Return [X, Y] of the center of cell containing provided text 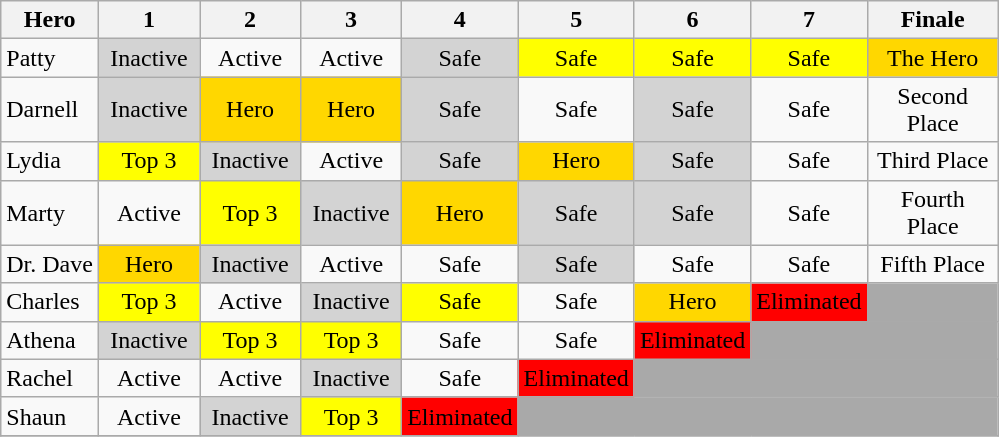
Dr. Dave [50, 264]
5 [576, 20]
The Hero [932, 58]
7 [809, 20]
Second Place [932, 110]
Marty [50, 212]
Third Place [932, 161]
Rachel [50, 378]
3 [352, 20]
Athena [50, 340]
Finale [932, 20]
4 [460, 20]
Lydia [50, 161]
6 [692, 20]
2 [250, 20]
Fifth Place [932, 264]
Darnell [50, 110]
Patty [50, 58]
1 [148, 20]
Charles [50, 302]
Fourth Place [932, 212]
Shaun [50, 416]
